Extract the (X, Y) coordinate from the center of the cell holding the provided text.  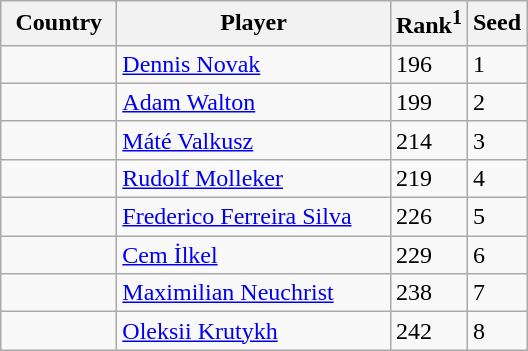
3 (496, 140)
229 (428, 255)
242 (428, 331)
219 (428, 178)
6 (496, 255)
Seed (496, 24)
Oleksii Krutykh (254, 331)
Adam Walton (254, 102)
199 (428, 102)
Maximilian Neuchrist (254, 293)
5 (496, 217)
4 (496, 178)
Rank1 (428, 24)
Cem İlkel (254, 255)
Country (59, 24)
1 (496, 64)
196 (428, 64)
Máté Valkusz (254, 140)
8 (496, 331)
2 (496, 102)
214 (428, 140)
238 (428, 293)
7 (496, 293)
226 (428, 217)
Dennis Novak (254, 64)
Player (254, 24)
Frederico Ferreira Silva (254, 217)
Rudolf Molleker (254, 178)
